Determine the (X, Y) coordinate at the center of the cell enclosing the given text.  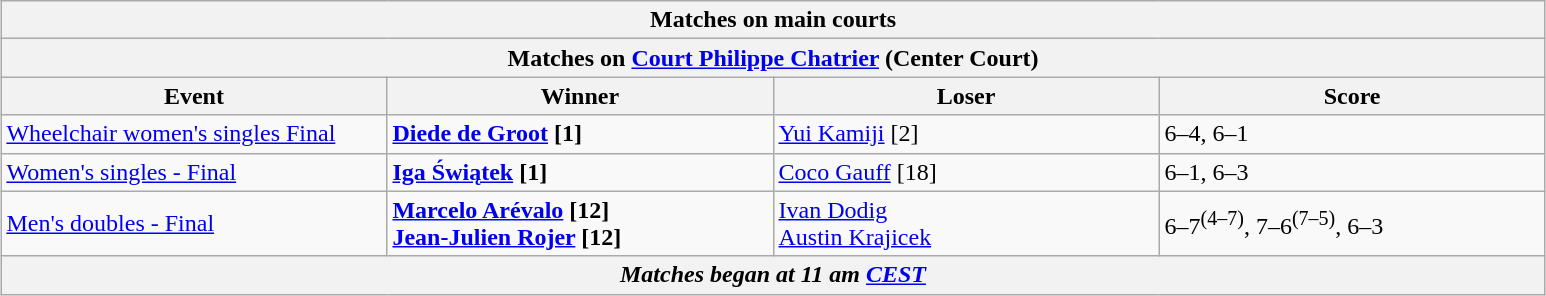
Winner (580, 96)
Marcelo Arévalo [12] Jean-Julien Rojer [12] (580, 224)
Score (1352, 96)
Iga Świątek [1] (580, 172)
6–4, 6–1 (1352, 134)
Event (194, 96)
Men's doubles - Final (194, 224)
Matches began at 11 am CEST (773, 275)
Coco Gauff [18] (966, 172)
Ivan Dodig Austin Krajicek (966, 224)
Wheelchair women's singles Final (194, 134)
6–7(4–7), 7–6(7–5), 6–3 (1352, 224)
6–1, 6–3 (1352, 172)
Diede de Groot [1] (580, 134)
Women's singles - Final (194, 172)
Yui Kamiji [2] (966, 134)
Matches on Court Philippe Chatrier (Center Court) (773, 58)
Loser (966, 96)
Matches on main courts (773, 20)
